Extract the (X, Y) coordinate from the center of the cell holding the provided text.  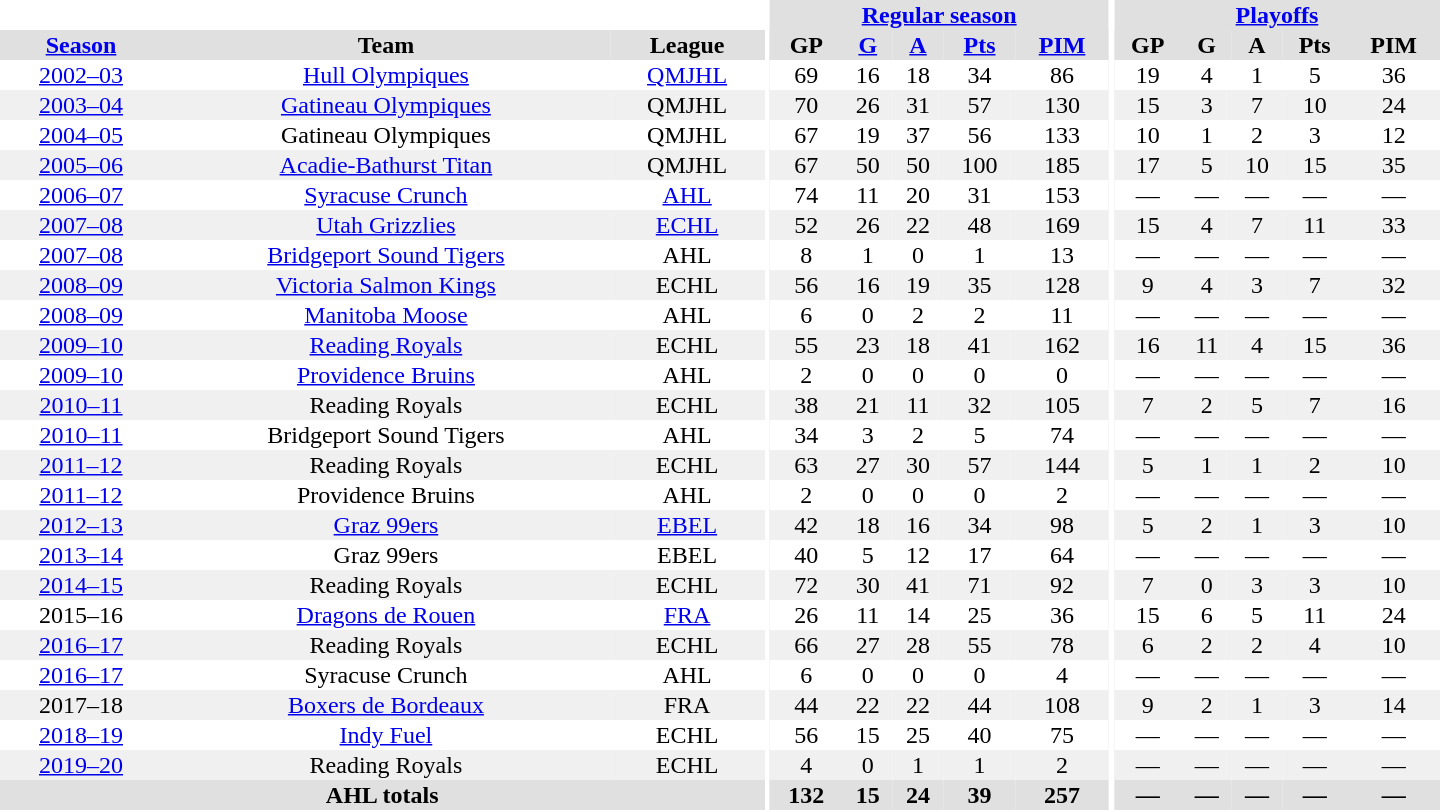
64 (1062, 555)
2014–15 (81, 585)
42 (806, 525)
Manitoba Moose (386, 315)
Regular season (939, 15)
153 (1062, 195)
78 (1062, 645)
2006–07 (81, 195)
28 (918, 645)
257 (1062, 795)
20 (918, 195)
69 (806, 75)
23 (868, 345)
66 (806, 645)
132 (806, 795)
13 (1062, 255)
2018–19 (81, 735)
144 (1062, 465)
Victoria Salmon Kings (386, 285)
Indy Fuel (386, 735)
48 (980, 225)
21 (868, 405)
Boxers de Bordeaux (386, 705)
75 (1062, 735)
8 (806, 255)
105 (1062, 405)
Hull Olympiques (386, 75)
37 (918, 135)
92 (1062, 585)
133 (1062, 135)
162 (1062, 345)
Team (386, 45)
128 (1062, 285)
98 (1062, 525)
33 (1394, 225)
100 (980, 165)
2019–20 (81, 765)
52 (806, 225)
169 (1062, 225)
63 (806, 465)
86 (1062, 75)
70 (806, 105)
39 (980, 795)
38 (806, 405)
108 (1062, 705)
Dragons de Rouen (386, 615)
Playoffs (1277, 15)
2012–13 (81, 525)
2004–05 (81, 135)
AHL totals (382, 795)
185 (1062, 165)
2015–16 (81, 615)
Season (81, 45)
2017–18 (81, 705)
Acadie-Bathurst Titan (386, 165)
League (688, 45)
72 (806, 585)
2013–14 (81, 555)
2005–06 (81, 165)
71 (980, 585)
2003–04 (81, 105)
2002–03 (81, 75)
Utah Grizzlies (386, 225)
130 (1062, 105)
